Search for the cell housing the specified text and yield its [x, y] center coordinate. 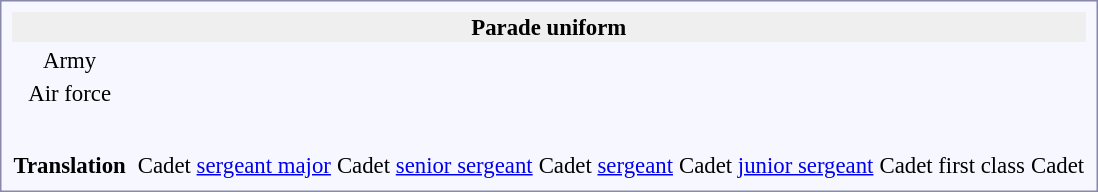
Air force [70, 93]
Cadet junior sergeant [776, 165]
Parade uniform [549, 27]
Cadet [1057, 165]
Cadet sergeant major [234, 165]
Cadet senior sergeant [434, 165]
Cadet first class [952, 165]
Translation [70, 165]
Cadet sergeant [606, 165]
Army [70, 60]
